For the text-containing cell, return its midpoint in [x, y] coordinate format. 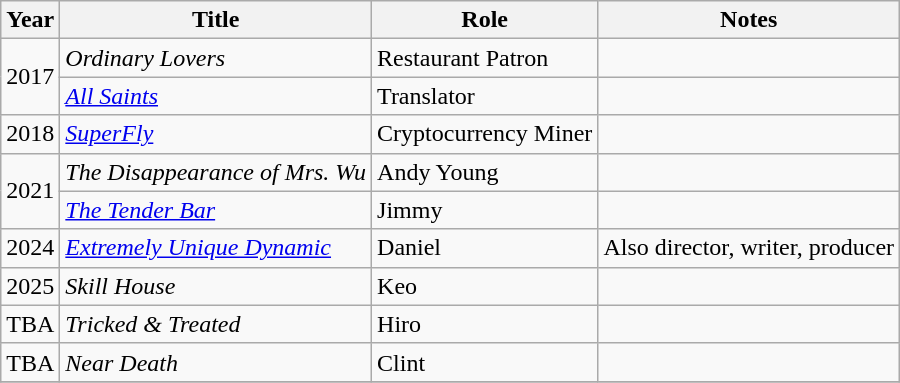
Role [485, 20]
Keo [485, 286]
Year [30, 20]
Skill House [216, 286]
2024 [30, 248]
Near Death [216, 362]
Clint [485, 362]
All Saints [216, 96]
Daniel [485, 248]
Jimmy [485, 210]
2021 [30, 191]
Andy Young [485, 172]
Extremely Unique Dynamic [216, 248]
2017 [30, 77]
The Tender Bar [216, 210]
Restaurant Patron [485, 58]
2025 [30, 286]
Translator [485, 96]
Ordinary Lovers [216, 58]
Cryptocurrency Miner [485, 134]
Hiro [485, 324]
2018 [30, 134]
Tricked & Treated [216, 324]
Also director, writer, producer [749, 248]
SuperFly [216, 134]
The Disappearance of Mrs. Wu [216, 172]
Title [216, 20]
Notes [749, 20]
